Determine the [X, Y] coordinate at the center of the cell enclosing the given text.  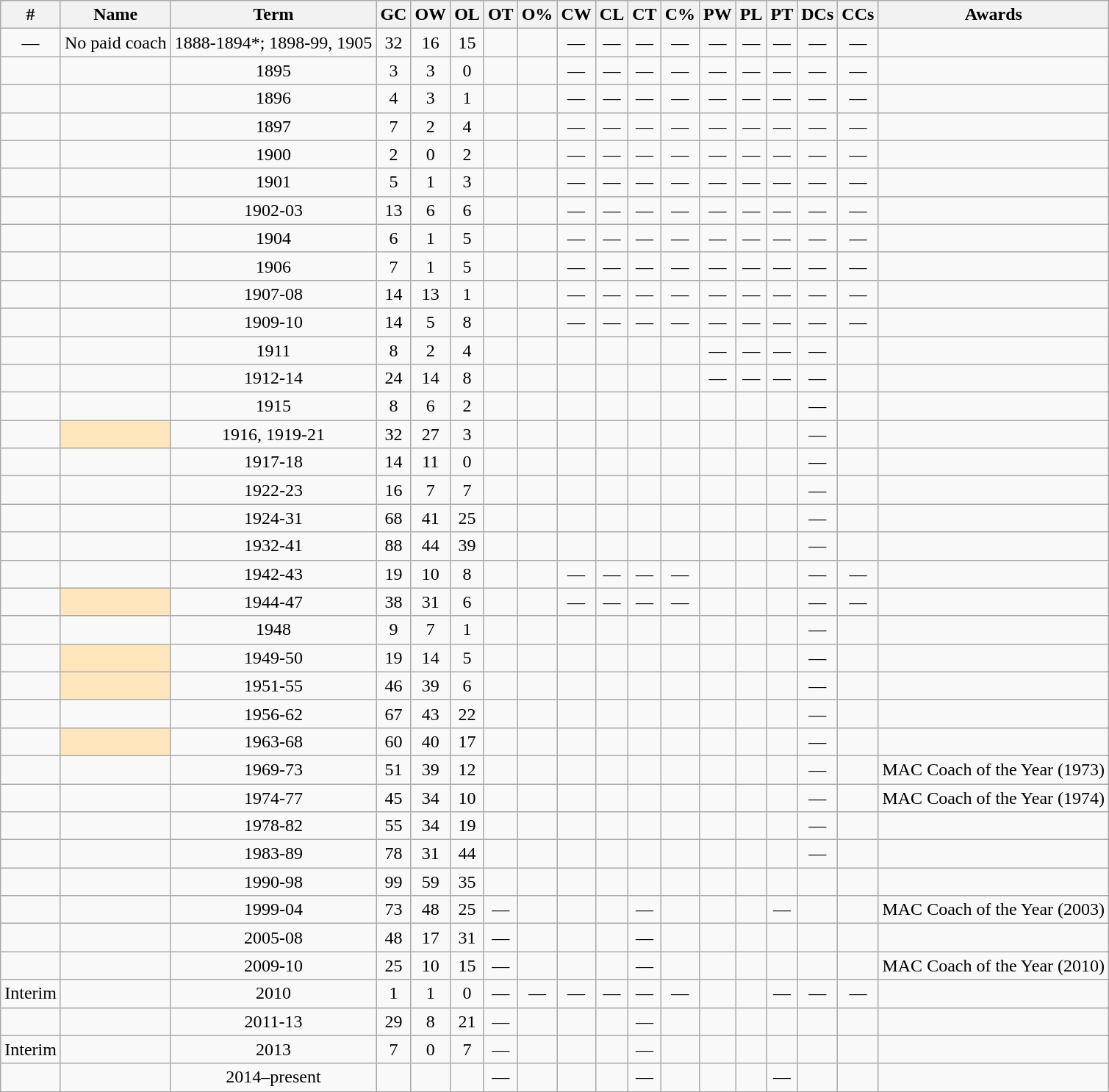
27 [431, 434]
PW [718, 15]
38 [394, 602]
DCs [817, 15]
OL [467, 15]
73 [394, 910]
51 [394, 769]
55 [394, 826]
MAC Coach of the Year (1974) [994, 797]
MAC Coach of the Year (1973) [994, 769]
1922-23 [273, 490]
CL [611, 15]
67 [394, 714]
11 [431, 462]
35 [467, 882]
40 [431, 741]
CCs [858, 15]
43 [431, 714]
1897 [273, 126]
2011-13 [273, 1021]
1983-89 [273, 854]
1917-18 [273, 462]
1963-68 [273, 741]
1932-41 [273, 546]
1900 [273, 154]
MAC Coach of the Year (2003) [994, 910]
GC [394, 15]
O% [537, 15]
Name [115, 15]
60 [394, 741]
1974-77 [273, 797]
9 [394, 630]
1999-04 [273, 910]
1948 [273, 630]
1904 [273, 238]
PT [782, 15]
MAC Coach of the Year (2010) [994, 966]
1909-10 [273, 322]
1944-47 [273, 602]
1912-14 [273, 378]
2014–present [273, 1077]
1896 [273, 98]
1916, 1919-21 [273, 434]
1924-31 [273, 518]
CW [576, 15]
C% [680, 15]
68 [394, 518]
21 [467, 1021]
41 [431, 518]
2013 [273, 1049]
2009-10 [273, 966]
45 [394, 797]
1942-43 [273, 574]
1969-73 [273, 769]
78 [394, 854]
2005-08 [273, 938]
1915 [273, 406]
1956-62 [273, 714]
1978-82 [273, 826]
1951-55 [273, 686]
Term [273, 15]
1907-08 [273, 294]
99 [394, 882]
No paid coach [115, 43]
OT [500, 15]
22 [467, 714]
29 [394, 1021]
Awards [994, 15]
OW [431, 15]
PL [751, 15]
12 [467, 769]
1911 [273, 351]
1895 [273, 71]
2010 [273, 994]
1888-1894*; 1898-99, 1905 [273, 43]
88 [394, 546]
1990-98 [273, 882]
1902-03 [273, 210]
59 [431, 882]
1949-50 [273, 658]
24 [394, 378]
46 [394, 686]
# [31, 15]
1906 [273, 266]
1901 [273, 182]
CT [645, 15]
